For the text-containing cell, return its midpoint in [X, Y] coordinate format. 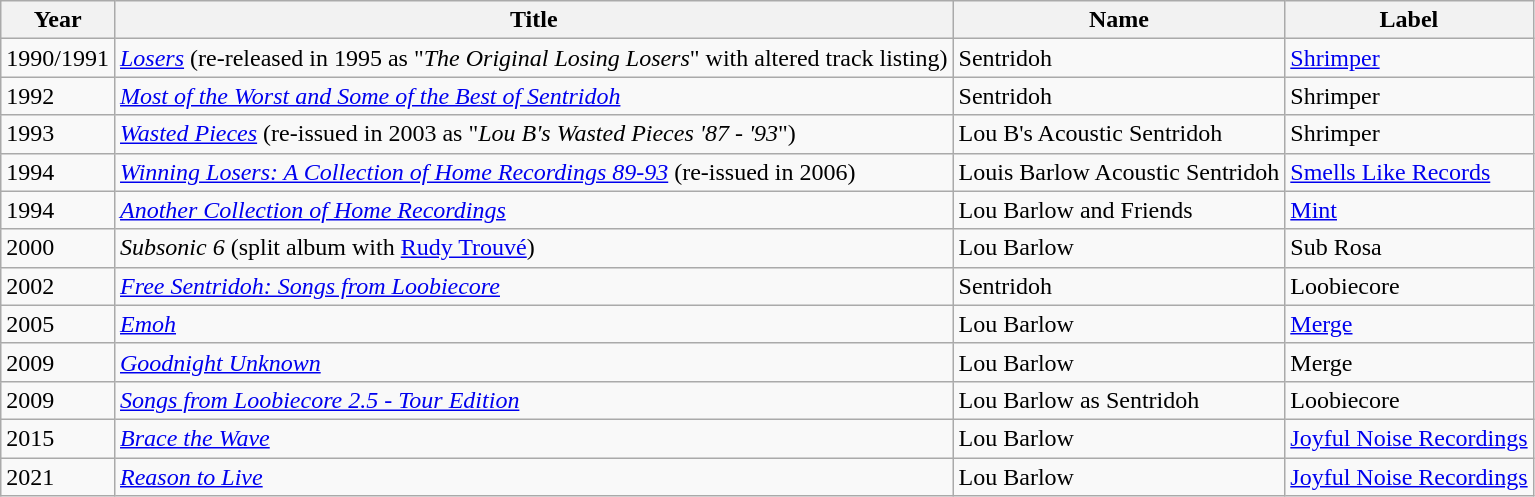
2015 [58, 438]
Winning Losers: A Collection of Home Recordings 89-93 (re-issued in 2006) [534, 172]
Sub Rosa [1409, 248]
Losers (re-released in 1995 as "The Original Losing Losers" with altered track listing) [534, 58]
Title [534, 20]
Lou B's Acoustic Sentridoh [1119, 134]
1993 [58, 134]
2002 [58, 286]
Louis Barlow Acoustic Sentridoh [1119, 172]
Label [1409, 20]
Smells Like Records [1409, 172]
Free Sentridoh: Songs from Loobiecore [534, 286]
Goodnight Unknown [534, 362]
1992 [58, 96]
Songs from Loobiecore 2.5 - Tour Edition [534, 400]
Lou Barlow as Sentridoh [1119, 400]
2021 [58, 477]
Another Collection of Home Recordings [534, 210]
Brace the Wave [534, 438]
Wasted Pieces (re-issued in 2003 as "Lou B's Wasted Pieces '87 - '93") [534, 134]
2000 [58, 248]
Reason to Live [534, 477]
1990/1991 [58, 58]
Most of the Worst and Some of the Best of Sentridoh [534, 96]
Name [1119, 20]
Lou Barlow and Friends [1119, 210]
2005 [58, 324]
Subsonic 6 (split album with Rudy Trouvé) [534, 248]
Mint [1409, 210]
Emoh [534, 324]
Year [58, 20]
